Pinpoint the cell where the given text exists, returning its [X, Y] midpoint coordinate. 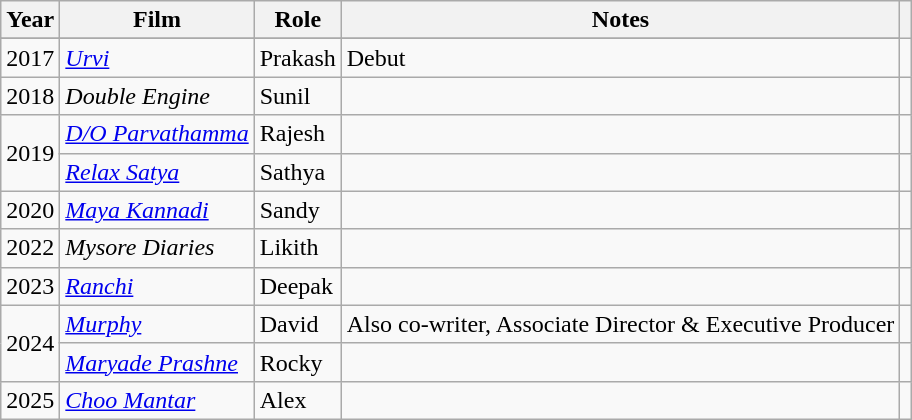
2022 [30, 248]
Prakash [298, 58]
Sathya [298, 172]
Rajesh [298, 134]
Murphy [157, 324]
Choo Mantar [157, 400]
Debut [620, 58]
Year [30, 20]
Sunil [298, 96]
Notes [620, 20]
Maryade Prashne [157, 362]
Ranchi [157, 286]
D/O Parvathamma [157, 134]
2019 [30, 153]
Alex [298, 400]
2017 [30, 58]
Urvi [157, 58]
Relax Satya [157, 172]
2023 [30, 286]
Film [157, 20]
David [298, 324]
Sandy [298, 210]
Deepak [298, 286]
Mysore Diaries [157, 248]
Rocky [298, 362]
2024 [30, 343]
2025 [30, 400]
Role [298, 20]
2018 [30, 96]
Double Engine [157, 96]
Maya Kannadi [157, 210]
2020 [30, 210]
Likith [298, 248]
Also co-writer, Associate Director & Executive Producer [620, 324]
